Pinpoint the cell where the given text exists, returning its (x, y) midpoint coordinate. 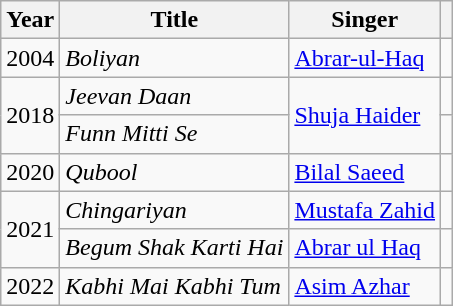
Boliyan (174, 58)
Bilal Saeed (365, 172)
2020 (30, 172)
Funn Mitti Se (174, 134)
2018 (30, 115)
Title (174, 20)
2021 (30, 229)
Abrar-ul-Haq (365, 58)
Singer (365, 20)
Kabhi Mai Kabhi Tum (174, 286)
Asim Azhar (365, 286)
2004 (30, 58)
Mustafa Zahid (365, 210)
2022 (30, 286)
Jeevan Daan (174, 96)
Shuja Haider (365, 115)
Chingariyan (174, 210)
Qubool (174, 172)
Year (30, 20)
Abrar ul Haq (365, 248)
Begum Shak Karti Hai (174, 248)
